Extract the (x, y) coordinate from the center of the cell holding the provided text.  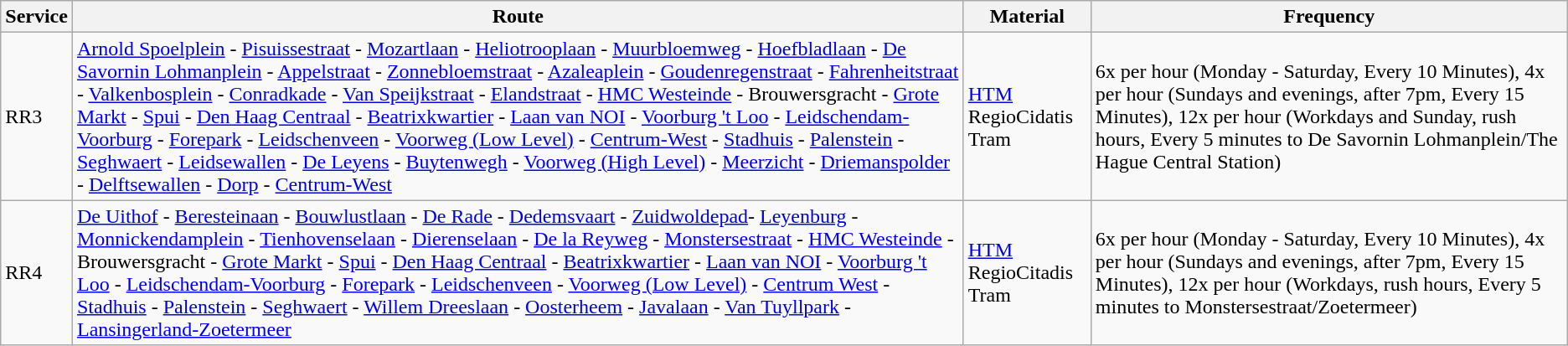
HTM RegioCitadis Tram (1027, 273)
RR3 (37, 116)
Route (518, 17)
Frequency (1328, 17)
RR4 (37, 273)
HTM RegioCidatis Tram (1027, 116)
Material (1027, 17)
Service (37, 17)
